Return (X, Y) of the center of cell containing provided text 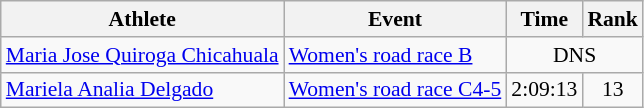
Event (396, 19)
13 (612, 90)
Women's road race B (396, 55)
Mariela Analia Delgado (142, 90)
Time (544, 19)
Athlete (142, 19)
2:09:13 (544, 90)
Women's road race C4-5 (396, 90)
DNS (574, 55)
Maria Jose Quiroga Chicahuala (142, 55)
Rank (612, 19)
